Identify which cell holds the provided text, then report its [X, Y] central coordinate. 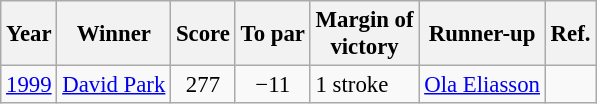
1 stroke [364, 85]
David Park [114, 85]
Margin ofvictory [364, 34]
277 [204, 85]
Ref. [570, 34]
Ola Eliasson [482, 85]
−11 [272, 85]
Runner-up [482, 34]
1999 [29, 85]
To par [272, 34]
Score [204, 34]
Year [29, 34]
Winner [114, 34]
